Search for the cell housing the specified text and yield its [x, y] center coordinate. 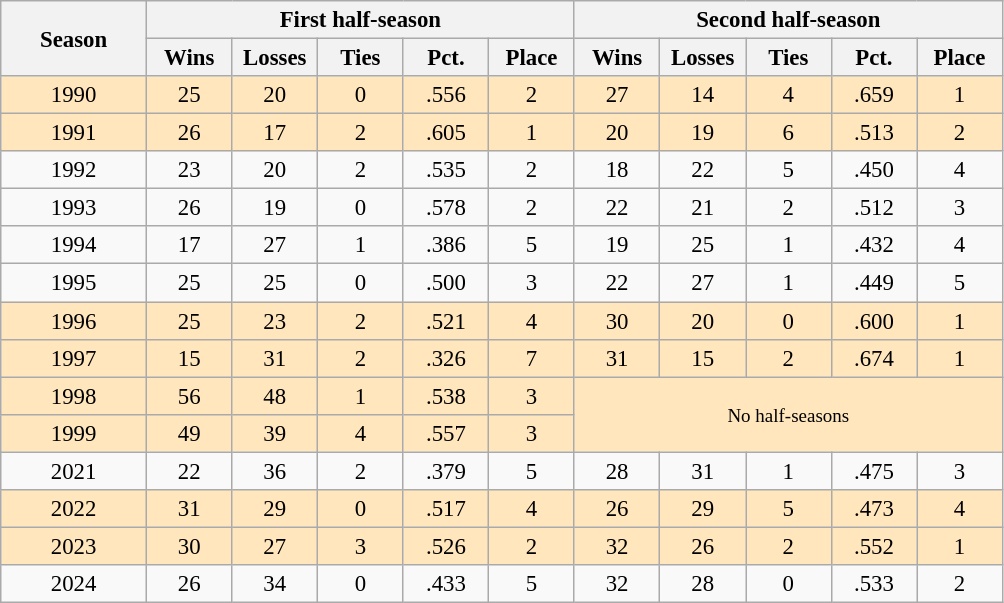
21 [703, 208]
18 [617, 170]
.538 [446, 396]
.379 [446, 471]
1996 [74, 321]
.500 [446, 283]
.659 [874, 95]
.475 [874, 471]
.449 [874, 283]
2024 [74, 584]
1993 [74, 208]
.450 [874, 170]
First half-season [360, 20]
56 [189, 396]
1992 [74, 170]
2023 [74, 546]
.556 [446, 95]
.473 [874, 509]
34 [275, 584]
.432 [874, 245]
1998 [74, 396]
39 [275, 433]
.535 [446, 170]
.526 [446, 546]
2022 [74, 509]
.513 [874, 133]
Season [74, 38]
1997 [74, 358]
.600 [874, 321]
.517 [446, 509]
49 [189, 433]
2021 [74, 471]
1994 [74, 245]
.578 [446, 208]
.533 [874, 584]
.326 [446, 358]
.512 [874, 208]
.557 [446, 433]
36 [275, 471]
Second half-season [788, 20]
1995 [74, 283]
.552 [874, 546]
1990 [74, 95]
1999 [74, 433]
.674 [874, 358]
1991 [74, 133]
.521 [446, 321]
.605 [446, 133]
7 [532, 358]
.433 [446, 584]
No half-seasons [788, 414]
48 [275, 396]
14 [703, 95]
.386 [446, 245]
6 [789, 133]
